Scan for the cell matching the given text and deliver its (x, y) coordinate at center. 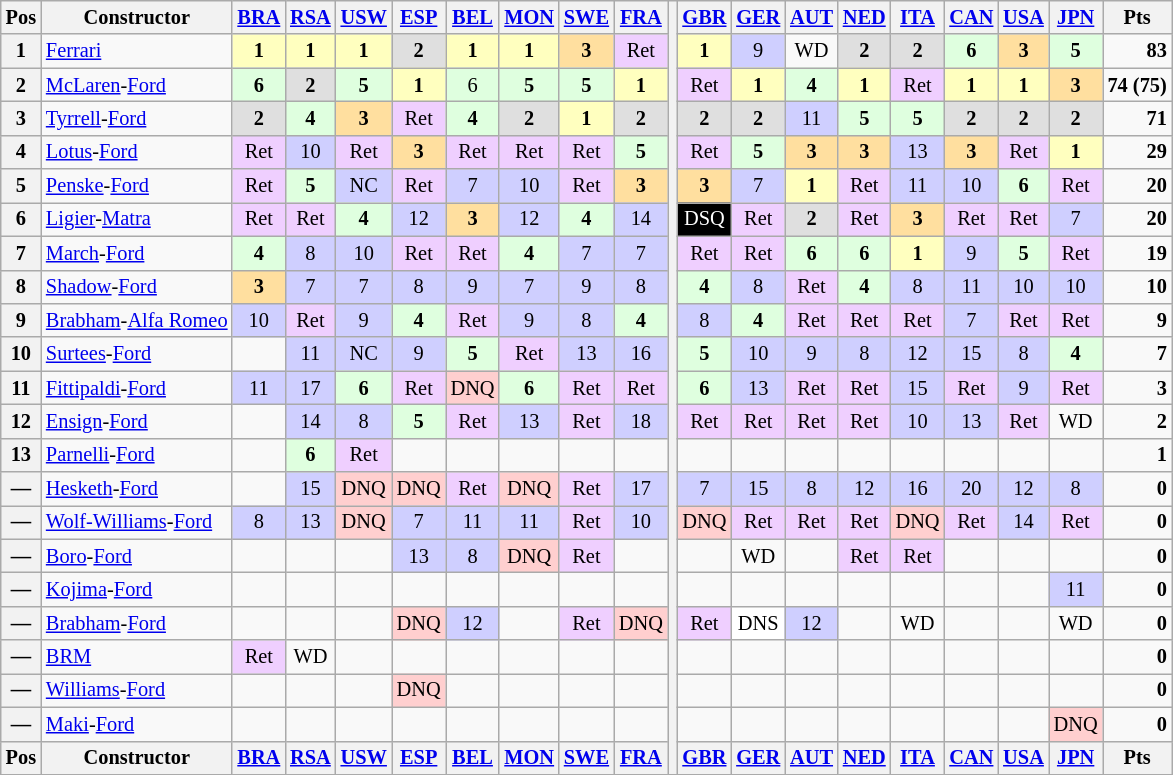
18 (641, 421)
McLaren-Ford (136, 85)
Lotus-Ford (136, 152)
Surtees-Ford (136, 354)
71 (1138, 118)
Maki-Ford (136, 724)
DNS (758, 623)
19 (1138, 253)
BRM (136, 657)
Parnelli-Ford (136, 455)
DSQ (704, 219)
Wolf-Williams-Ford (136, 522)
Brabham-Ford (136, 623)
Williams-Ford (136, 690)
Ferrari (136, 51)
Boro-Ford (136, 556)
Shadow-Ford (136, 287)
74 (75) (1138, 85)
Tyrrell-Ford (136, 118)
Ensign-Ford (136, 421)
Hesketh-Ford (136, 489)
Ligier-Matra (136, 219)
Fittipaldi-Ford (136, 388)
Penske-Ford (136, 186)
Kojima-Ford (136, 589)
83 (1138, 51)
29 (1138, 152)
March-Ford (136, 253)
Brabham-Alfa Romeo (136, 320)
